Identify which cell holds the provided text, then report its (X, Y) central coordinate. 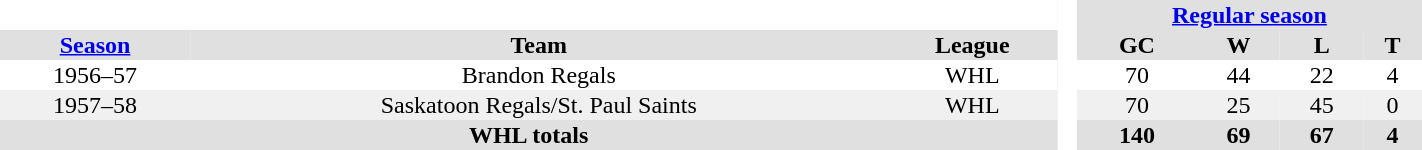
67 (1322, 135)
Team (538, 45)
69 (1238, 135)
Brandon Regals (538, 75)
WHL totals (528, 135)
Saskatoon Regals/St. Paul Saints (538, 105)
League (972, 45)
W (1238, 45)
25 (1238, 105)
L (1322, 45)
Regular season (1250, 15)
1956–57 (95, 75)
22 (1322, 75)
140 (1137, 135)
T (1392, 45)
0 (1392, 105)
45 (1322, 105)
Season (95, 45)
44 (1238, 75)
GC (1137, 45)
1957–58 (95, 105)
